Capture the cell that displays the provided text and extract its (X, Y) central coordinate. 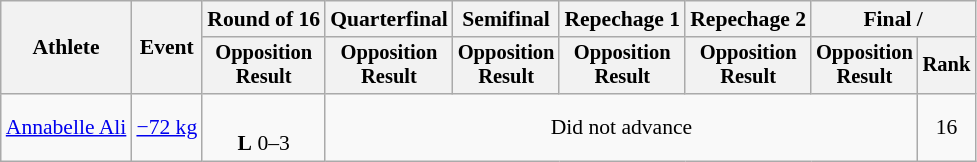
Athlete (66, 48)
Semifinal (506, 19)
Quarterfinal (389, 19)
−72 kg (166, 128)
Repechage 2 (748, 19)
Repechage 1 (622, 19)
Rank (947, 66)
Annabelle Ali (66, 128)
Event (166, 48)
Final / (893, 19)
Round of 16 (264, 19)
16 (947, 128)
L 0–3 (264, 128)
Did not advance (621, 128)
